Capture the cell that displays the provided text and extract its [x, y] central coordinate. 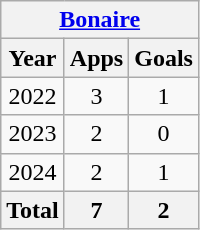
2023 [33, 134]
Bonaire [100, 20]
2022 [33, 96]
7 [96, 210]
Goals [164, 58]
Apps [96, 58]
Total [33, 210]
3 [96, 96]
Year [33, 58]
0 [164, 134]
2024 [33, 172]
